Return (x, y) of the center of cell containing provided text 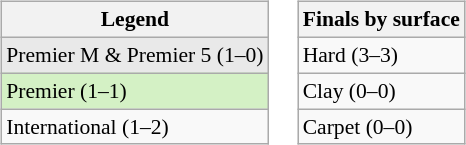
Carpet (0–0) (382, 127)
Premier (1–1) (134, 91)
Clay (0–0) (382, 91)
Legend (134, 20)
International (1–2) (134, 127)
Hard (3–3) (382, 55)
Premier M & Premier 5 (1–0) (134, 55)
Finals by surface (382, 20)
